Identify which cell holds the provided text, then report its [x, y] central coordinate. 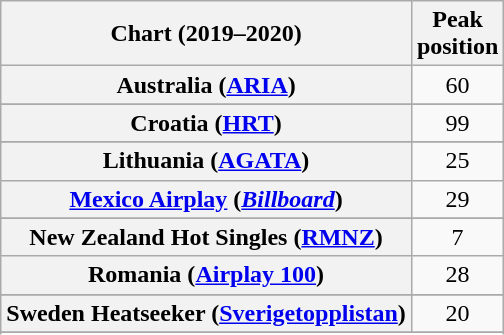
Peakposition [457, 34]
Chart (2019–2020) [206, 34]
25 [457, 161]
Lithuania (AGATA) [206, 161]
28 [457, 275]
Australia (ARIA) [206, 85]
Croatia (HRT) [206, 123]
Romania (Airplay 100) [206, 275]
99 [457, 123]
7 [457, 237]
New Zealand Hot Singles (RMNZ) [206, 237]
29 [457, 199]
Mexico Airplay (Billboard) [206, 199]
Sweden Heatseeker (Sverigetopplistan) [206, 313]
60 [457, 85]
20 [457, 313]
